Scan for the cell matching the given text and deliver its [X, Y] coordinate at center. 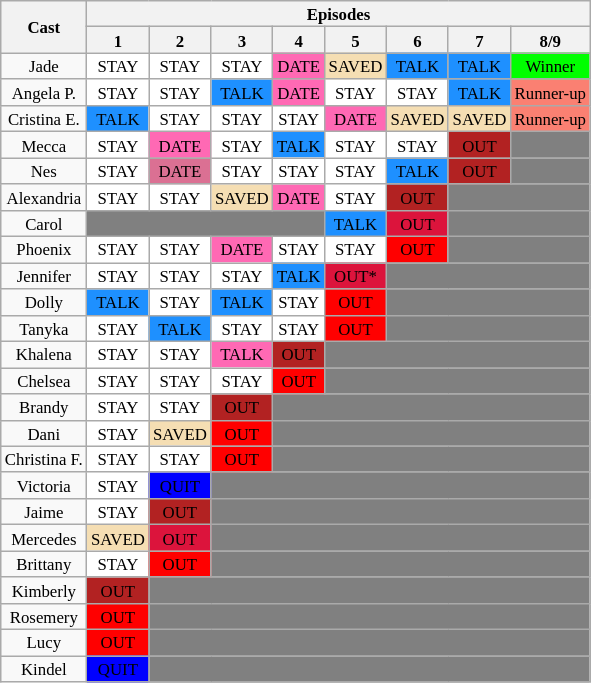
Victoria [44, 486]
1 [118, 40]
2 [180, 40]
Chelsea [44, 381]
3 [242, 40]
8/9 [550, 40]
Jennifer [44, 276]
Nes [44, 171]
Phoenix [44, 250]
Khalena [44, 355]
Alexandria [44, 197]
Cristina E. [44, 119]
Winner [550, 66]
Episodes [338, 14]
Tanyka [44, 328]
7 [479, 40]
Brittany [44, 564]
Dolly [44, 302]
Cast [44, 27]
Brandy [44, 407]
5 [355, 40]
Lucy [44, 643]
Mercedes [44, 538]
Jaime [44, 512]
Kindel [44, 669]
Christina F. [44, 459]
4 [299, 40]
Carol [44, 224]
Kimberly [44, 590]
Rosemery [44, 617]
OUT* [355, 276]
Jade [44, 66]
Dani [44, 433]
Mecca [44, 145]
Angela P. [44, 93]
6 [417, 40]
